Search for the cell housing the specified text and yield its [X, Y] center coordinate. 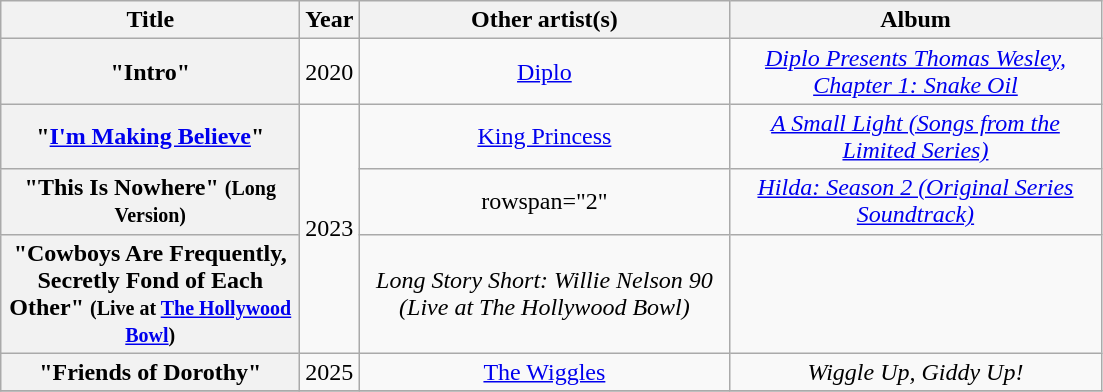
"Intro" [150, 72]
"Friends of Dorothy" [150, 372]
Wiggle Up, Giddy Up! [916, 372]
Album [916, 20]
Diplo [544, 72]
King Princess [544, 136]
2023 [330, 228]
"Cowboys Are Frequently, Secretly Fond of Each Other" (Live at The Hollywood Bowl) [150, 294]
Diplo Presents Thomas Wesley, Chapter 1: Snake Oil [916, 72]
2025 [330, 372]
Long Story Short: Willie Nelson 90 (Live at The Hollywood Bowl) [544, 294]
"This Is Nowhere" (Long Version) [150, 202]
2020 [330, 72]
A Small Light (Songs from the Limited Series) [916, 136]
The Wiggles [544, 372]
Title [150, 20]
rowspan="2" [544, 202]
"I'm Making Believe" [150, 136]
Year [330, 20]
Hilda: Season 2 (Original Series Soundtrack) [916, 202]
Other artist(s) [544, 20]
